Search for the cell housing the specified text and yield its (x, y) center coordinate. 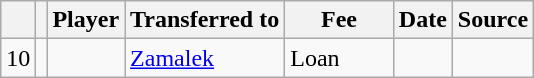
Transferred to (205, 20)
Player (86, 20)
Fee (340, 20)
Date (422, 20)
Source (492, 20)
Zamalek (205, 58)
Loan (340, 58)
10 (18, 58)
